Find where the given text appears and provide that cell's center as (x, y) coordinate. 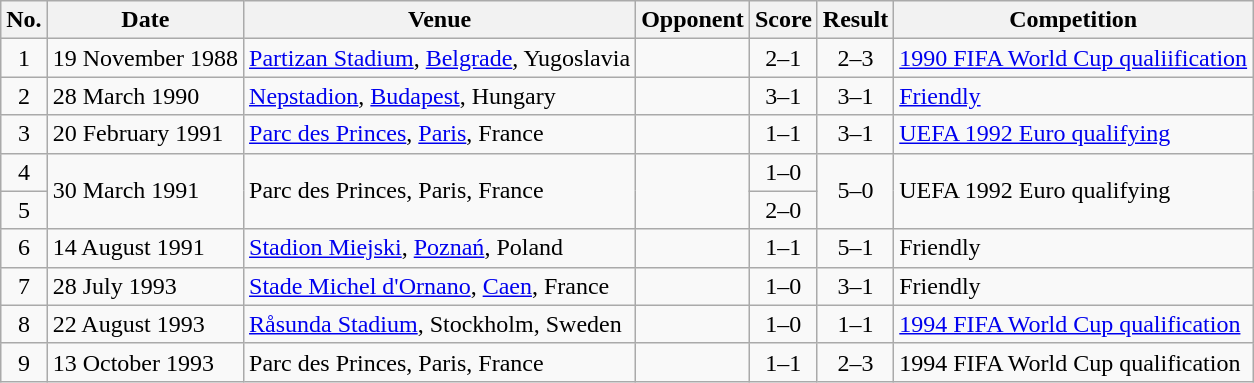
7 (24, 286)
Stade Michel d'Ornano, Caen, France (440, 286)
2 (24, 96)
28 July 1993 (145, 286)
Råsunda Stadium, Stockholm, Sweden (440, 324)
Venue (440, 20)
5–1 (855, 248)
Date (145, 20)
22 August 1993 (145, 324)
2–1 (783, 58)
5 (24, 210)
No. (24, 20)
Nepstadion, Budapest, Hungary (440, 96)
9 (24, 362)
Partizan Stadium, Belgrade, Yugoslavia (440, 58)
19 November 1988 (145, 58)
Competition (1074, 20)
4 (24, 172)
20 February 1991 (145, 134)
30 March 1991 (145, 191)
6 (24, 248)
14 August 1991 (145, 248)
Score (783, 20)
3 (24, 134)
5–0 (855, 191)
13 October 1993 (145, 362)
28 March 1990 (145, 96)
2–0 (783, 210)
Result (855, 20)
Stadion Miejski, Poznań, Poland (440, 248)
8 (24, 324)
1990 FIFA World Cup qualiification (1074, 58)
Opponent (693, 20)
1 (24, 58)
